Search for the cell housing the specified text and yield its [x, y] center coordinate. 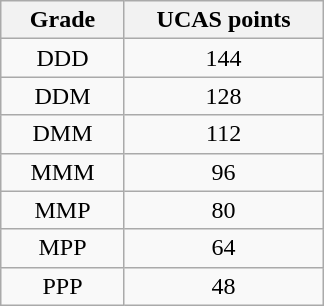
UCAS points [224, 20]
128 [224, 96]
96 [224, 172]
64 [224, 248]
MPP [63, 248]
144 [224, 58]
80 [224, 210]
MMM [63, 172]
Grade [63, 20]
48 [224, 286]
PPP [63, 286]
DDD [63, 58]
112 [224, 134]
DMM [63, 134]
MMP [63, 210]
DDM [63, 96]
